For the text-containing cell, return its midpoint in [x, y] coordinate format. 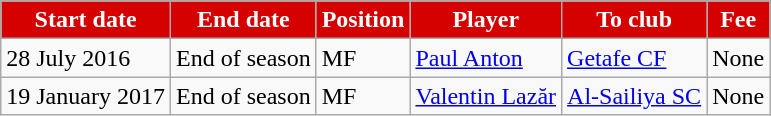
Fee [738, 20]
Player [486, 20]
Start date [86, 20]
To club [634, 20]
Position [363, 20]
Paul Anton [486, 58]
Al-Sailiya SC [634, 96]
Valentin Lazăr [486, 96]
Getafe CF [634, 58]
28 July 2016 [86, 58]
19 January 2017 [86, 96]
End date [243, 20]
